Pinpoint the cell where the given text exists, returning its [X, Y] midpoint coordinate. 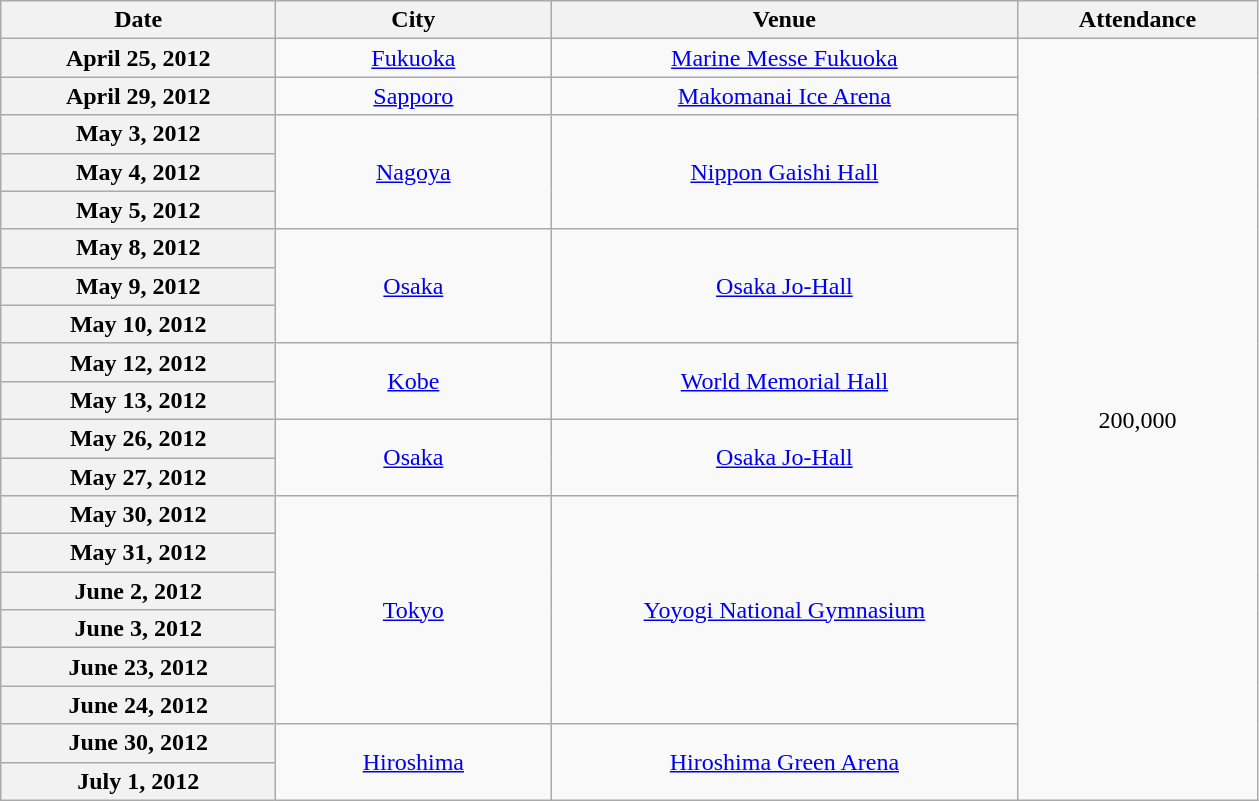
May 12, 2012 [138, 362]
May 27, 2012 [138, 477]
Nagoya [414, 172]
Sapporo [414, 96]
May 13, 2012 [138, 400]
June 24, 2012 [138, 705]
Hiroshima [414, 762]
Tokyo [414, 610]
Yoyogi National Gymnasium [784, 610]
June 23, 2012 [138, 667]
Nippon Gaishi Hall [784, 172]
May 8, 2012 [138, 248]
May 10, 2012 [138, 324]
Venue [784, 20]
City [414, 20]
Hiroshima Green Arena [784, 762]
May 4, 2012 [138, 172]
Makomanai Ice Arena [784, 96]
Attendance [1138, 20]
May 3, 2012 [138, 134]
June 2, 2012 [138, 591]
May 5, 2012 [138, 210]
May 9, 2012 [138, 286]
Fukuoka [414, 58]
Marine Messe Fukuoka [784, 58]
May 31, 2012 [138, 553]
April 25, 2012 [138, 58]
Kobe [414, 381]
May 26, 2012 [138, 438]
July 1, 2012 [138, 781]
Date [138, 20]
June 30, 2012 [138, 743]
June 3, 2012 [138, 629]
April 29, 2012 [138, 96]
World Memorial Hall [784, 381]
200,000 [1138, 420]
May 30, 2012 [138, 515]
